Extract the (X, Y) coordinate from the center of the cell holding the provided text.  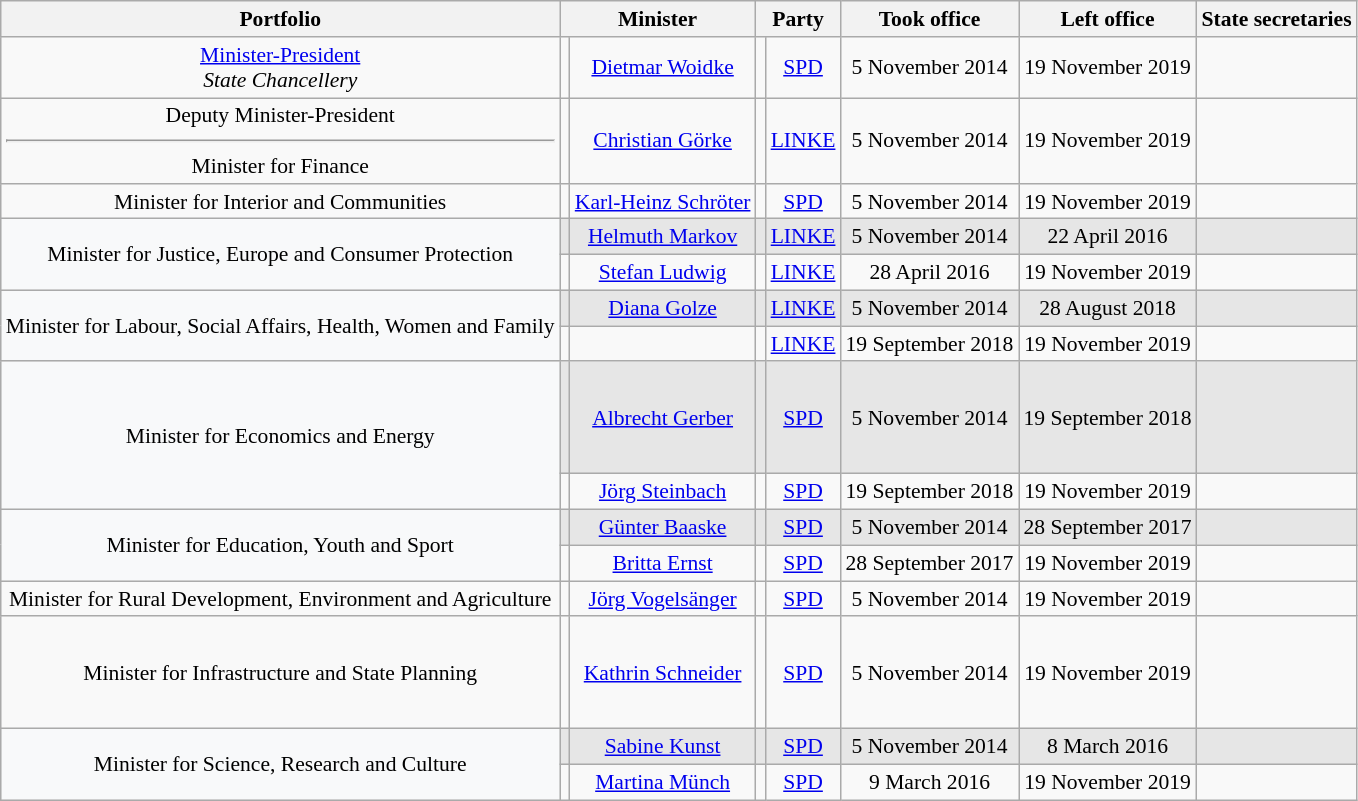
28 August 2018 (1107, 308)
State secretaries (1277, 19)
Minister for Justice, Europe and Consumer Protection (280, 254)
Günter Baaske (663, 528)
Took office (929, 19)
Minister for Science, Research and Culture (280, 764)
9 March 2016 (929, 783)
28 April 2016 (929, 273)
Minister for Interior and Communities (280, 202)
Minister (658, 19)
Stefan Ludwig (663, 273)
Dietmar Woidke (663, 68)
Party (798, 19)
Helmuth Markov (663, 237)
22 April 2016 (1107, 237)
Minister for Infrastructure and State Planning (280, 673)
Minister for Rural Development, Environment and Agriculture (280, 599)
Minister for Labour, Social Affairs, Health, Women and Family (280, 326)
Kathrin Schneider (663, 673)
Minister-PresidentState Chancellery (280, 68)
Left office (1107, 19)
8 March 2016 (1107, 747)
Jörg Vogelsänger (663, 599)
Minister for Education, Youth and Sport (280, 546)
Britta Ernst (663, 563)
Sabine Kunst (663, 747)
Portfolio (280, 19)
Martina Münch (663, 783)
Christian Görke (663, 141)
Deputy Minister-PresidentMinister for Finance (280, 141)
Jörg Steinbach (663, 492)
Diana Golze (663, 308)
Albrecht Gerber (663, 418)
Karl-Heinz Schröter (663, 202)
Minister for Economics and Energy (280, 436)
